Find where the given text appears and provide that cell's center as [x, y] coordinate. 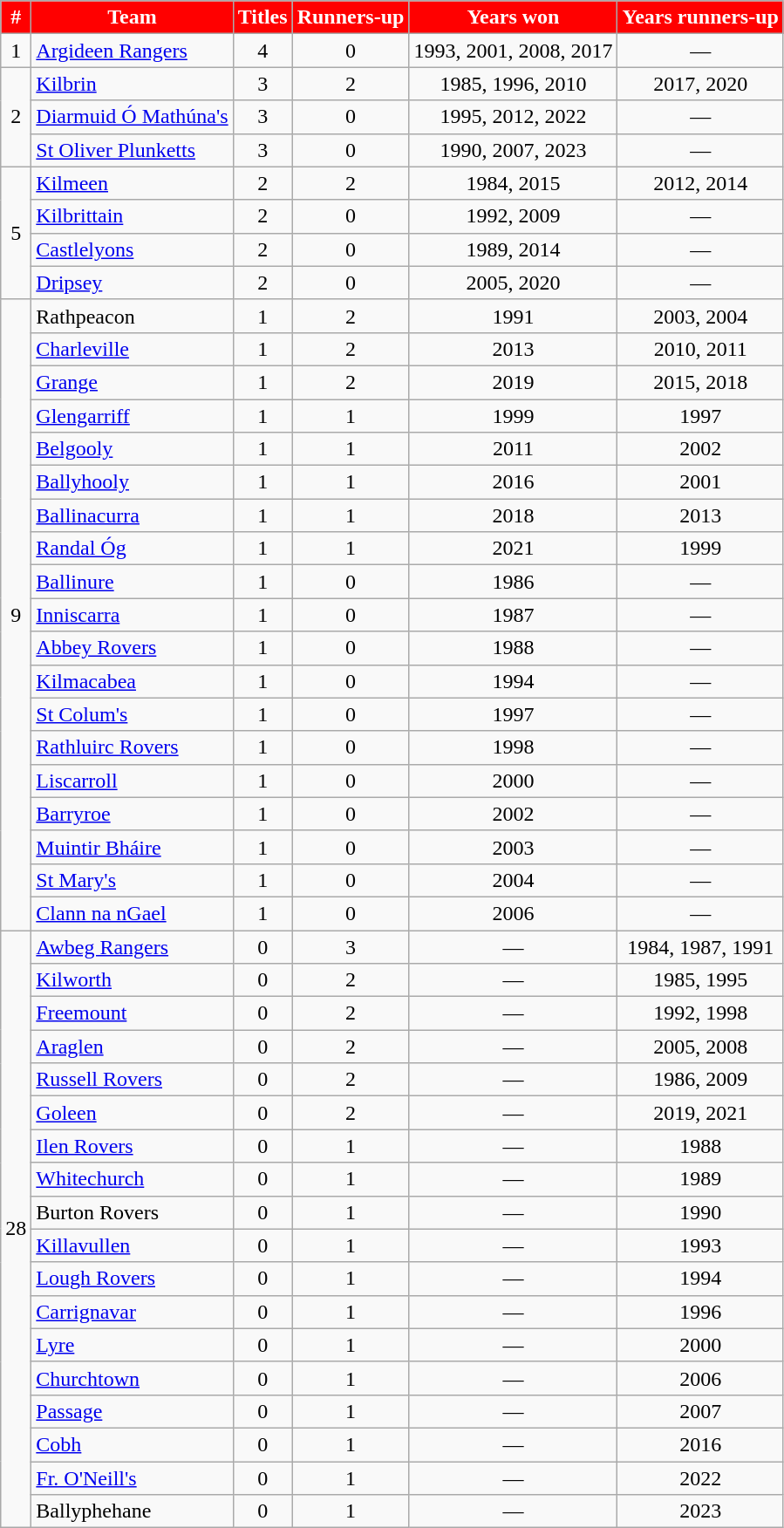
2001 [700, 482]
1993 [700, 1245]
2019, 2021 [700, 1113]
Killavullen [133, 1245]
Goleen [133, 1113]
Lyre [133, 1345]
1984, 2015 [513, 183]
Lough Rovers [133, 1279]
Diarmuid Ó Mathúna's [133, 117]
Argideen Rangers [133, 51]
Runners-up [351, 17]
Awbeg Rangers [133, 946]
1992, 1998 [700, 1013]
Burton Rovers [133, 1212]
2010, 2011 [700, 349]
1985, 1995 [700, 980]
Belgooly [133, 449]
Glengarriff [133, 416]
Ilen Rovers [133, 1146]
Rathluirc Rovers [133, 747]
2005, 2008 [700, 1047]
1993, 2001, 2008, 2017 [513, 51]
2011 [513, 449]
St Mary's [133, 880]
Freemount [133, 1013]
1986 [513, 582]
1990, 2007, 2023 [513, 150]
Grange [133, 382]
9 [16, 614]
Team [133, 17]
Muintir Bháire [133, 847]
1989 [700, 1179]
Ballinure [133, 582]
1992, 2009 [513, 216]
Castlelyons [133, 249]
Kilmacabea [133, 681]
Titles [262, 17]
2007 [700, 1411]
Dripsey [133, 283]
1990 [700, 1212]
Whitechurch [133, 1179]
Araglen [133, 1047]
4 [262, 51]
2022 [700, 1478]
Carrignavar [133, 1312]
St Oliver Plunketts [133, 150]
2004 [513, 880]
Years runners-up [700, 17]
Passage [133, 1411]
Cobh [133, 1444]
Randal Óg [133, 549]
Fr. O'Neill's [133, 1478]
1985, 1996, 2010 [513, 84]
Kilworth [133, 980]
1998 [513, 747]
1987 [513, 615]
Inniscarra [133, 615]
2023 [700, 1511]
1984, 1987, 1991 [700, 946]
St Colum's [133, 714]
2012, 2014 [700, 183]
Liscarroll [133, 781]
Kilbrin [133, 84]
2015, 2018 [700, 382]
2003, 2004 [700, 316]
Ballyphehane [133, 1511]
Ballyhooly [133, 482]
28 [16, 1228]
Abbey Rovers [133, 648]
2021 [513, 549]
2019 [513, 382]
Kilbrittain [133, 216]
2005, 2020 [513, 283]
1989, 2014 [513, 249]
5 [16, 233]
Barryroe [133, 814]
# [16, 17]
1991 [513, 316]
Years won [513, 17]
2018 [513, 515]
Charleville [133, 349]
2017, 2020 [700, 84]
Kilmeen [133, 183]
1986, 2009 [700, 1080]
Churchtown [133, 1378]
1995, 2012, 2022 [513, 117]
Clann na nGael [133, 913]
1996 [700, 1312]
Ballinacurra [133, 515]
Rathpeacon [133, 316]
Russell Rovers [133, 1080]
2003 [513, 847]
